Capture the cell that displays the provided text and extract its (x, y) central coordinate. 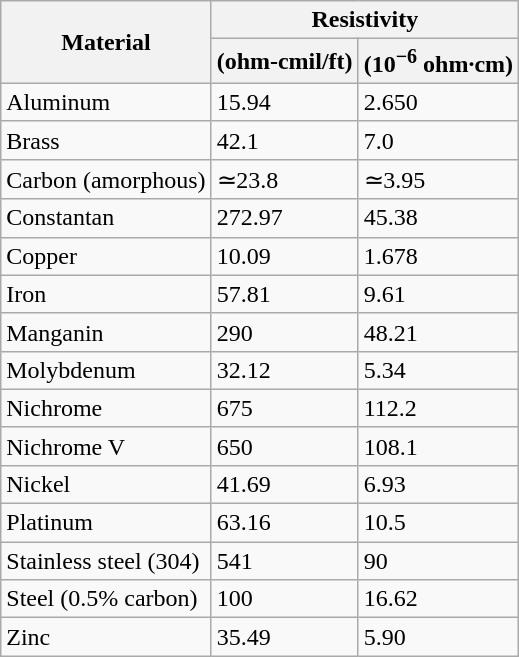
Iron (106, 294)
Material (106, 42)
Stainless steel (304) (106, 561)
Platinum (106, 523)
Constantan (106, 218)
7.0 (438, 140)
Resistivity (364, 20)
45.38 (438, 218)
42.1 (284, 140)
63.16 (284, 523)
10.09 (284, 256)
Nichrome (106, 408)
32.12 (284, 370)
35.49 (284, 637)
Nickel (106, 484)
41.69 (284, 484)
Nichrome V (106, 446)
57.81 (284, 294)
650 (284, 446)
112.2 (438, 408)
1.678 (438, 256)
Copper (106, 256)
(10−6 ohm·cm) (438, 62)
Aluminum (106, 102)
Zinc (106, 637)
Steel (0.5% carbon) (106, 599)
10.5 (438, 523)
15.94 (284, 102)
272.97 (284, 218)
675 (284, 408)
5.34 (438, 370)
48.21 (438, 332)
≃23.8 (284, 179)
108.1 (438, 446)
6.93 (438, 484)
290 (284, 332)
5.90 (438, 637)
Molybdenum (106, 370)
100 (284, 599)
90 (438, 561)
541 (284, 561)
Carbon (amorphous) (106, 179)
9.61 (438, 294)
Manganin (106, 332)
≃3.95 (438, 179)
16.62 (438, 599)
(ohm-cmil/ft) (284, 62)
2.650 (438, 102)
Brass (106, 140)
